Return the [X, Y] coordinate for the center point of the cell that contains the specified text.  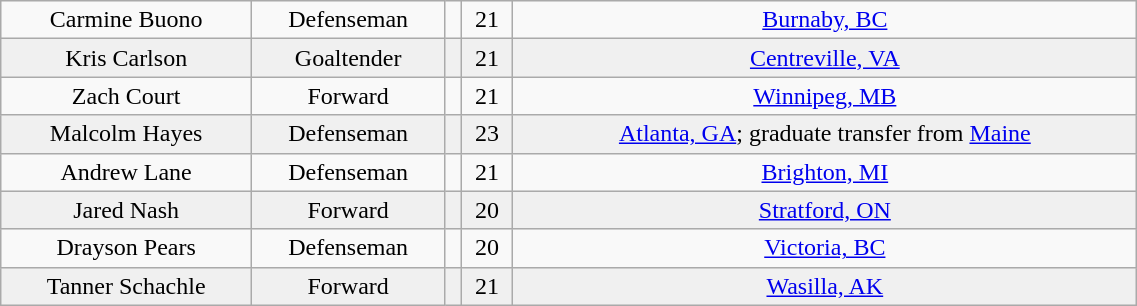
Malcolm Hayes [126, 134]
Goaltender [348, 58]
Victoria, BC [825, 248]
Burnaby, BC [825, 20]
Jared Nash [126, 210]
Andrew Lane [126, 172]
Tanner Schachle [126, 286]
Carmine Buono [126, 20]
Winnipeg, MB [825, 96]
Atlanta, GA; graduate transfer from Maine [825, 134]
Drayson Pears [126, 248]
Zach Court [126, 96]
Stratford, ON [825, 210]
Kris Carlson [126, 58]
Wasilla, AK [825, 286]
23 [487, 134]
Brighton, MI [825, 172]
Centreville, VA [825, 58]
